From the cell containing the given text, extract its center point as (x, y) coordinate. 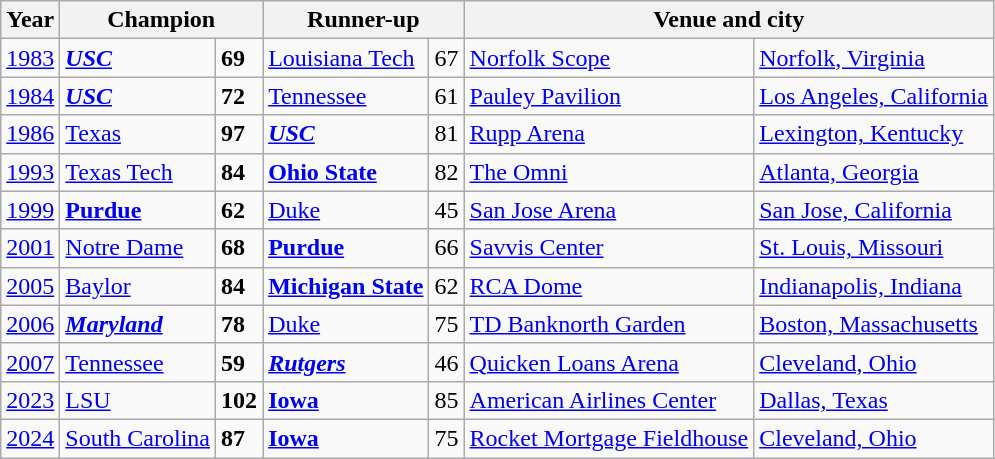
RCA Dome (609, 286)
72 (240, 96)
Lexington, Kentucky (874, 134)
82 (446, 172)
85 (446, 400)
68 (240, 248)
Rupp Arena (609, 134)
TD Banknorth Garden (609, 324)
Boston, Massachusetts (874, 324)
Quicken Loans Arena (609, 362)
Rocket Mortgage Fieldhouse (609, 438)
The Omni (609, 172)
2001 (30, 248)
Ohio State (346, 172)
2007 (30, 362)
Louisiana Tech (346, 58)
Runner-up (364, 20)
Atlanta, Georgia (874, 172)
87 (240, 438)
1983 (30, 58)
69 (240, 58)
59 (240, 362)
Notre Dame (138, 248)
Michigan State (346, 286)
2024 (30, 438)
South Carolina (138, 438)
46 (446, 362)
American Airlines Center (609, 400)
Champion (162, 20)
1986 (30, 134)
Savvis Center (609, 248)
1993 (30, 172)
81 (446, 134)
San Jose, California (874, 210)
61 (446, 96)
45 (446, 210)
Venue and city (728, 20)
97 (240, 134)
2023 (30, 400)
78 (240, 324)
San Jose Arena (609, 210)
Norfolk Scope (609, 58)
Texas (138, 134)
LSU (138, 400)
Pauley Pavilion (609, 96)
Maryland (138, 324)
2005 (30, 286)
66 (446, 248)
Texas Tech (138, 172)
2006 (30, 324)
102 (240, 400)
Los Angeles, California (874, 96)
Norfolk, Virginia (874, 58)
Indianapolis, Indiana (874, 286)
1999 (30, 210)
Rutgers (346, 362)
Dallas, Texas (874, 400)
67 (446, 58)
St. Louis, Missouri (874, 248)
Year (30, 20)
1984 (30, 96)
Baylor (138, 286)
